Find where the given text appears and provide that cell's center as [x, y] coordinate. 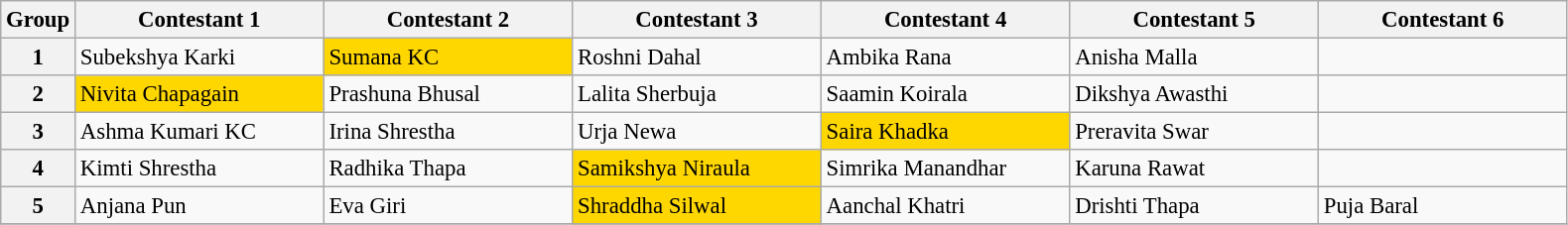
Dikshya Awasthi [1195, 94]
1 [38, 57]
Aanchal Khatri [945, 206]
Anisha Malla [1195, 57]
Urja Newa [697, 132]
5 [38, 206]
Saira Khadka [945, 132]
Roshni Dahal [697, 57]
Sumana KC [449, 57]
Eva Giri [449, 206]
Ashma Kumari KC [200, 132]
Irina Shrestha [449, 132]
Contestant 2 [449, 20]
Shraddha Silwal [697, 206]
Radhika Thapa [449, 169]
Prashuna Bhusal [449, 94]
Anjana Pun [200, 206]
Nivita Chapagain [200, 94]
4 [38, 169]
Group [38, 20]
3 [38, 132]
Contestant 5 [1195, 20]
Ambika Rana [945, 57]
Karuna Rawat [1195, 169]
Kimti Shrestha [200, 169]
Preravita Swar [1195, 132]
Contestant 4 [945, 20]
Contestant 3 [697, 20]
Subekshya Karki [200, 57]
Contestant 1 [200, 20]
Contestant 6 [1443, 20]
Drishti Thapa [1195, 206]
Samikshya Niraula [697, 169]
Saamin Koirala [945, 94]
2 [38, 94]
Puja Baral [1443, 206]
Simrika Manandhar [945, 169]
Lalita Sherbuja [697, 94]
